Extract the [x, y] coordinate from the center of the cell holding the provided text.  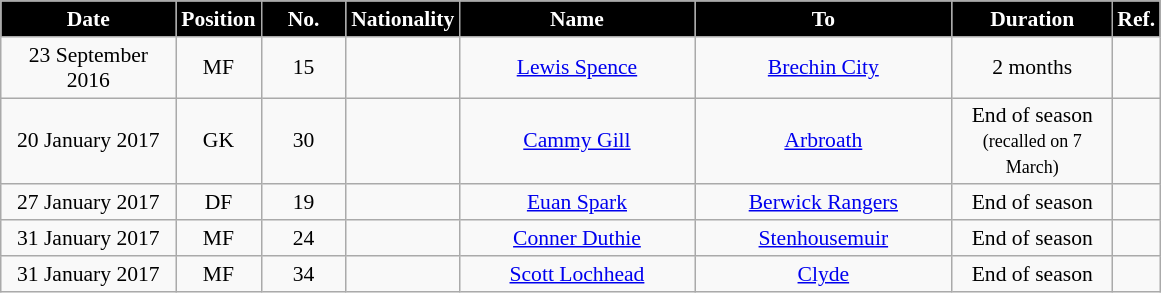
34 [304, 274]
30 [304, 142]
Position [218, 19]
No. [304, 19]
Conner Duthie [576, 238]
Euan Spark [576, 203]
End of season(recalled on 7 March) [1032, 142]
Cammy Gill [576, 142]
Clyde [824, 274]
DF [218, 203]
Ref. [1136, 19]
15 [304, 68]
Name [576, 19]
GK [218, 142]
Scott Lochhead [576, 274]
Lewis Spence [576, 68]
Date [88, 19]
27 January 2017 [88, 203]
Nationality [402, 19]
2 months [1032, 68]
19 [304, 203]
To [824, 19]
Arbroath [824, 142]
23 September 2016 [88, 68]
Brechin City [824, 68]
Berwick Rangers [824, 203]
24 [304, 238]
Duration [1032, 19]
Stenhousemuir [824, 238]
20 January 2017 [88, 142]
